Identify which cell holds the provided text, then report its [x, y] central coordinate. 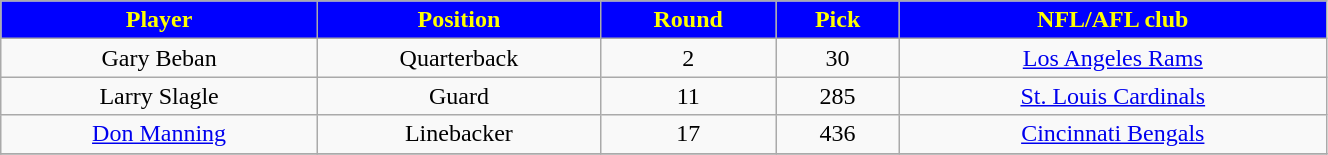
436 [838, 134]
Pick [838, 20]
17 [688, 134]
Cincinnati Bengals [1112, 134]
Position [458, 20]
Round [688, 20]
Los Angeles Rams [1112, 58]
Larry Slagle [160, 96]
285 [838, 96]
St. Louis Cardinals [1112, 96]
Player [160, 20]
NFL/AFL club [1112, 20]
Quarterback [458, 58]
Gary Beban [160, 58]
Don Manning [160, 134]
30 [838, 58]
2 [688, 58]
Guard [458, 96]
11 [688, 96]
Linebacker [458, 134]
